Determine the (X, Y) coordinate at the center of the cell enclosing the given text.  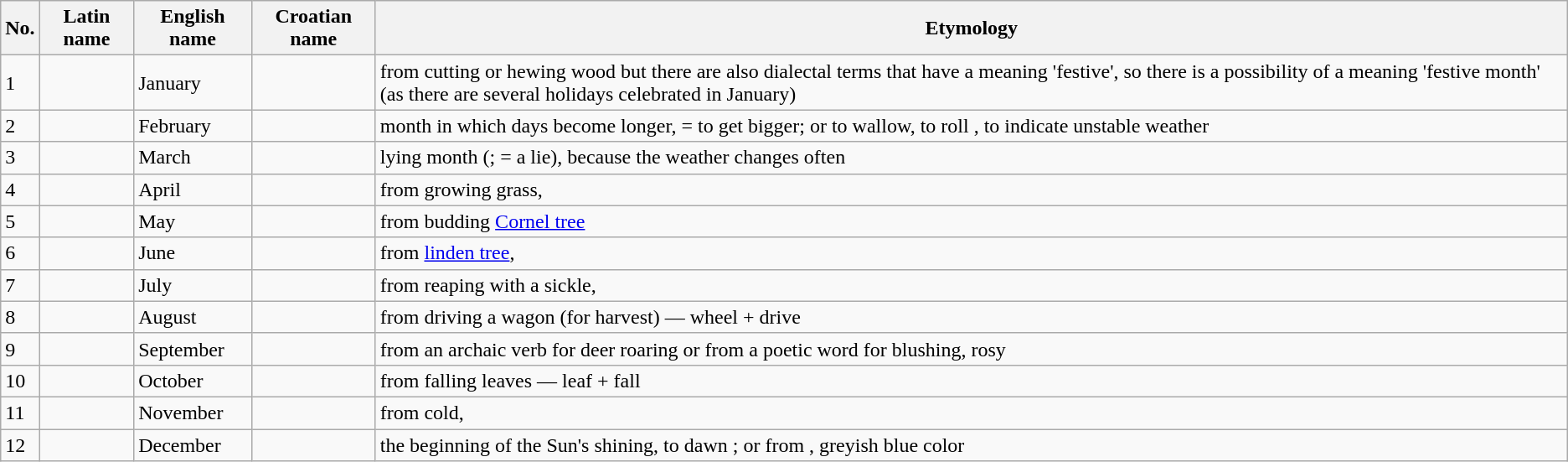
the beginning of the Sun's shining, to dawn ; or from , greyish blue color (972, 445)
from linden tree, (972, 253)
August (193, 317)
from an archaic verb for deer roaring or from a poetic word for blushing, rosy (972, 349)
from growing grass, (972, 189)
month in which days become longer, = to get bigger; or to wallow, to roll , to indicate unstable weather (972, 126)
July (193, 285)
2 (20, 126)
December (193, 445)
September (193, 349)
No. (20, 29)
May (193, 221)
from falling leaves — leaf + fall (972, 381)
5 (20, 221)
4 (20, 189)
June (193, 253)
February (193, 126)
January (193, 82)
from budding Cornel tree (972, 221)
from driving a wagon (for harvest) — wheel + drive (972, 317)
lying month (; = a lie), because the weather changes often (972, 158)
1 (20, 82)
November (193, 413)
March (193, 158)
English name (193, 29)
3 (20, 158)
from cold, (972, 413)
12 (20, 445)
Etymology (972, 29)
Croatian name (313, 29)
9 (20, 349)
Latin name (86, 29)
11 (20, 413)
8 (20, 317)
October (193, 381)
April (193, 189)
6 (20, 253)
from reaping with a sickle, (972, 285)
7 (20, 285)
10 (20, 381)
